For the text-containing cell, return its midpoint in (X, Y) coordinate format. 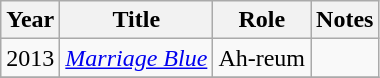
Ah-reum (262, 58)
Year (30, 20)
Title (136, 20)
2013 (30, 58)
Notes (345, 20)
Role (262, 20)
Marriage Blue (136, 58)
